Provide the (X, Y) coordinate of the cell's center where the given text is located.  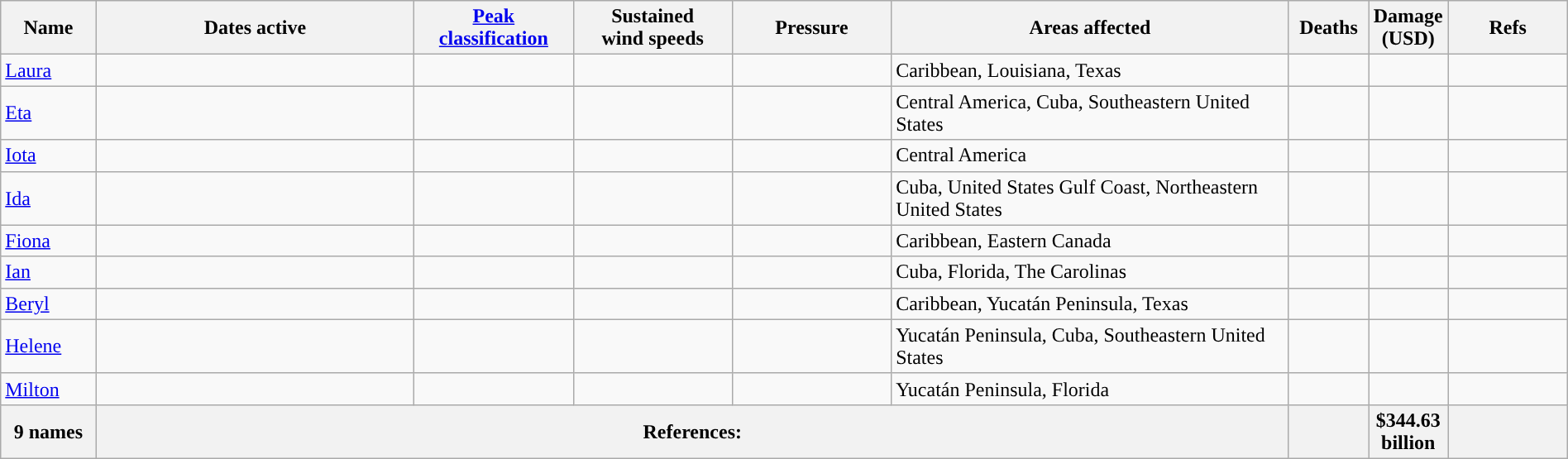
Central America (1090, 155)
Name (48, 28)
Ian (48, 272)
Helene (48, 346)
$344.63 billion (1408, 432)
Yucatán Peninsula, Cuba, Southeastern United States (1090, 346)
Caribbean, Eastern Canada (1090, 241)
Cuba, United States Gulf Coast, Northeastern United States (1090, 198)
Ida (48, 198)
Beryl (48, 304)
Yucatán Peninsula, Florida (1090, 389)
Central America, Cuba, Southeastern United States (1090, 112)
Iota (48, 155)
Laura (48, 70)
9 names (48, 432)
Fiona (48, 241)
Refs (1508, 28)
References: (692, 432)
Sustainedwind speeds (653, 28)
Eta (48, 112)
Peak classification (494, 28)
Milton (48, 389)
Areas affected (1090, 28)
Caribbean, Yucatán Peninsula, Texas (1090, 304)
Deaths (1328, 28)
Dates active (255, 28)
Caribbean, Louisiana, Texas (1090, 70)
Cuba, Florida, The Carolinas (1090, 272)
Damage(USD) (1408, 28)
Pressure (811, 28)
